Extract the [x, y] coordinate from the center of the cell holding the provided text.  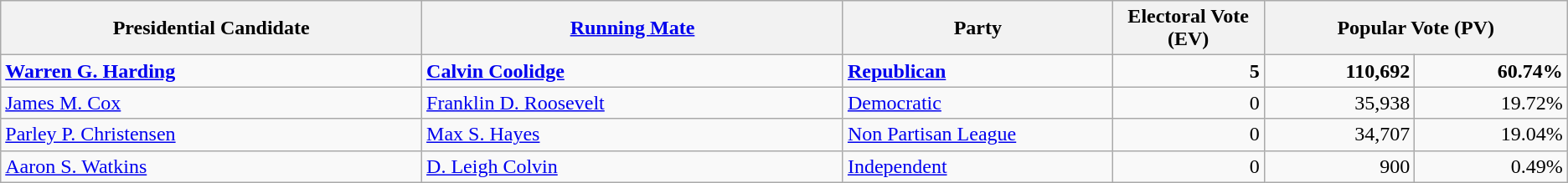
Parley P. Christensen [211, 135]
D. Leigh Colvin [633, 166]
Popular Vote (PV) [1416, 28]
Warren G. Harding [211, 71]
Party [977, 28]
34,707 [1339, 135]
Republican [977, 71]
Franklin D. Roosevelt [633, 103]
Non Partisan League [977, 135]
110,692 [1339, 71]
19.72% [1491, 103]
Max S. Hayes [633, 135]
5 [1188, 71]
Democratic [977, 103]
Independent [977, 166]
Aaron S. Watkins [211, 166]
900 [1339, 166]
0.49% [1491, 166]
James M. Cox [211, 103]
Calvin Coolidge [633, 71]
19.04% [1491, 135]
Electoral Vote (EV) [1188, 28]
Running Mate [633, 28]
Presidential Candidate [211, 28]
35,938 [1339, 103]
60.74% [1491, 71]
